Determine the [x, y] coordinate at the center of the cell enclosing the given text.  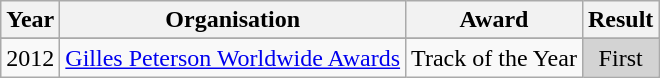
2012 [30, 58]
Gilles Peterson Worldwide Awards [233, 58]
Track of the Year [494, 58]
Result [620, 20]
Year [30, 20]
Organisation [233, 20]
Award [494, 20]
First [620, 58]
